Provide the [x, y] coordinate of the cell's center where the given text is located.  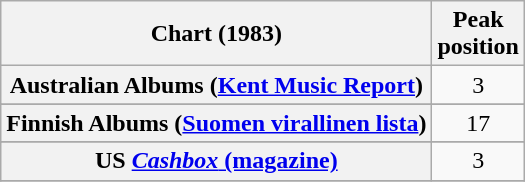
17 [478, 123]
Peakposition [478, 34]
Finnish Albums (Suomen virallinen lista) [216, 123]
Chart (1983) [216, 34]
US Cashbox (magazine) [216, 161]
Australian Albums (Kent Music Report) [216, 85]
